Pinpoint the cell where the given text exists, returning its (x, y) midpoint coordinate. 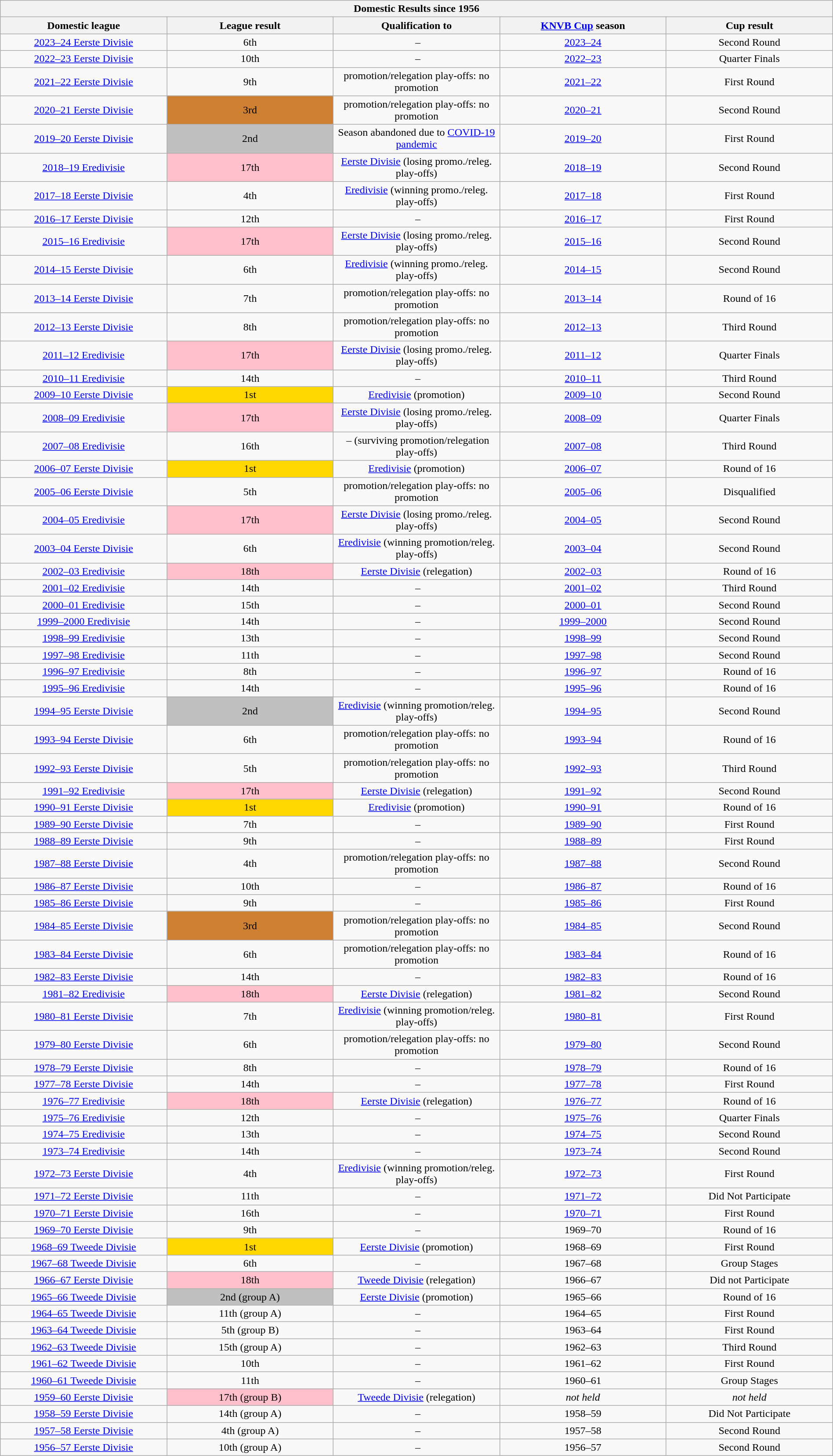
KNVB Cup season (583, 25)
2006–07 (583, 469)
1976–77 (583, 1101)
1996–97 (583, 672)
2004–05 (583, 520)
1986–87 (583, 886)
1987–88 (583, 864)
2022–23 Eerste Divisie (83, 59)
1979–80 (583, 1045)
2010–11 (583, 378)
15th (250, 605)
2018–19 (583, 167)
2016–17 (583, 218)
1960–61 Tweede Divisie (83, 1380)
2009–10 Eerste Divisie (83, 395)
1985–86 Eerste Divisie (83, 903)
1972–73 Eerste Divisie (83, 1174)
1982–83 Eerste Divisie (83, 977)
2nd (group A) (250, 1297)
17th (group B) (250, 1397)
1990–91 (583, 808)
2022–23 (583, 59)
2007–08 Eredivisie (83, 446)
1985–86 (583, 903)
2000–01 Eredivisie (83, 605)
2005–06 Eerste Divisie (83, 491)
1980–81 Eerste Divisie (83, 1017)
10th (group A) (250, 1447)
Season abandoned due to COVID-19 pandemic (416, 139)
1984–85 (583, 925)
Disqualified (750, 491)
1981–82 (583, 993)
1962–63 Tweede Divisie (83, 1347)
2011–12 (583, 356)
2014–15 Eerste Divisie (83, 270)
1968–69 Tweede Divisie (83, 1246)
1999–2000 (583, 621)
1974–75 (583, 1134)
2008–09 (583, 417)
1972–73 (583, 1174)
2007–08 (583, 446)
2023–24 (583, 42)
2013–14 Eerste Divisie (83, 298)
1997–98 Eredivisie (83, 655)
1971–72 Eerste Divisie (83, 1196)
2015–16 (583, 241)
1983–84 (583, 954)
1993–94 (583, 740)
15th (group A) (250, 1347)
1987–88 Eerste Divisie (83, 864)
1959–60 Eerste Divisie (83, 1397)
1986–87 Eerste Divisie (83, 886)
2012–13 Eerste Divisie (83, 327)
1975–76 (583, 1118)
1961–62 Tweede Divisie (83, 1364)
1977–78 (583, 1084)
1990–91 Eerste Divisie (83, 808)
2006–07 Eerste Divisie (83, 469)
4th (group A) (250, 1431)
1969–70 (583, 1230)
1988–89 Eerste Divisie (83, 841)
1966–67 Eerste Divisie (83, 1280)
2005–06 (583, 491)
2017–18 (583, 196)
1975–76 Eredivisie (83, 1118)
1980–81 (583, 1017)
2020–21 Eerste Divisie (83, 110)
1977–78 Eerste Divisie (83, 1084)
2019–20 Eerste Divisie (83, 139)
1965–66 (583, 1297)
1965–66 Tweede Divisie (83, 1297)
2000–01 (583, 605)
1994–95 Eerste Divisie (83, 711)
14th (group A) (250, 1414)
Qualification to (416, 25)
2004–05 Eredivisie (83, 520)
1973–74 Eredivisie (83, 1151)
1966–67 (583, 1280)
2009–10 (583, 395)
2021–22 (583, 82)
1968–69 (583, 1246)
1956–57 (583, 1447)
2011–12 Eredivisie (83, 356)
2002–03 Eredivisie (83, 571)
2013–14 (583, 298)
1957–58 Eerste Divisie (83, 1431)
1984–85 Eerste Divisie (83, 925)
1958–59 (583, 1414)
1970–71 (583, 1213)
1993–94 Eerste Divisie (83, 740)
1995–96 (583, 688)
2014–15 (583, 270)
2020–21 (583, 110)
1991–92 Eredivisie (83, 791)
5th (group B) (250, 1330)
1964–65 Tweede Divisie (83, 1314)
2003–04 (583, 548)
1962–63 (583, 1347)
1981–82 Eredivisie (83, 993)
League result (250, 25)
1960–61 (583, 1380)
1973–74 (583, 1151)
Domestic league (83, 25)
1989–90 Eerste Divisie (83, 824)
1995–96 Eredivisie (83, 688)
1998–99 Eredivisie (83, 638)
2012–13 (583, 327)
2021–22 Eerste Divisie (83, 82)
1991–92 (583, 791)
1964–65 (583, 1314)
2002–03 (583, 571)
1971–72 (583, 1196)
2018–19 Eredivisie (83, 167)
2008–09 Eredivisie (83, 417)
1956–57 Eerste Divisie (83, 1447)
1979–80 Eerste Divisie (83, 1045)
1998–99 (583, 638)
2001–02 (583, 588)
1992–93 (583, 768)
11th (group A) (250, 1314)
1989–90 (583, 824)
1963–64 Tweede Divisie (83, 1330)
1978–79 (583, 1068)
2015–16 Eredivisie (83, 241)
2017–18 Eerste Divisie (83, 196)
1999–2000 Eredivisie (83, 621)
Cup result (750, 25)
1992–93 Eerste Divisie (83, 768)
2016–17 Eerste Divisie (83, 218)
1970–71 Eerste Divisie (83, 1213)
1957–58 (583, 1431)
1983–84 Eerste Divisie (83, 954)
1982–83 (583, 977)
2023–24 Eerste Divisie (83, 42)
1958–59 Eerste Divisie (83, 1414)
1967–68 (583, 1263)
2019–20 (583, 139)
1976–77 Eredivisie (83, 1101)
1974–75 Eredivisie (83, 1134)
Did not Participate (750, 1280)
1967–68 Tweede Divisie (83, 1263)
1988–89 (583, 841)
2003–04 Eerste Divisie (83, 548)
Domestic Results since 1956 (416, 9)
2001–02 Eredivisie (83, 588)
1997–98 (583, 655)
1978–79 Eerste Divisie (83, 1068)
1963–64 (583, 1330)
1994–95 (583, 711)
2010–11 Eredivisie (83, 378)
1961–62 (583, 1364)
– (surviving promotion/relegation play-offs) (416, 446)
1969–70 Eerste Divisie (83, 1230)
1996–97 Eredivisie (83, 672)
